Determine the [x, y] coordinate at the center of the cell enclosing the given text.  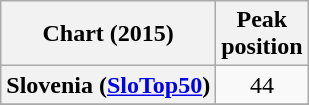
Slovenia (SloTop50) [108, 85]
Chart (2015) [108, 34]
44 [262, 85]
Peakposition [262, 34]
